Scan for the cell matching the given text and deliver its (x, y) coordinate at center. 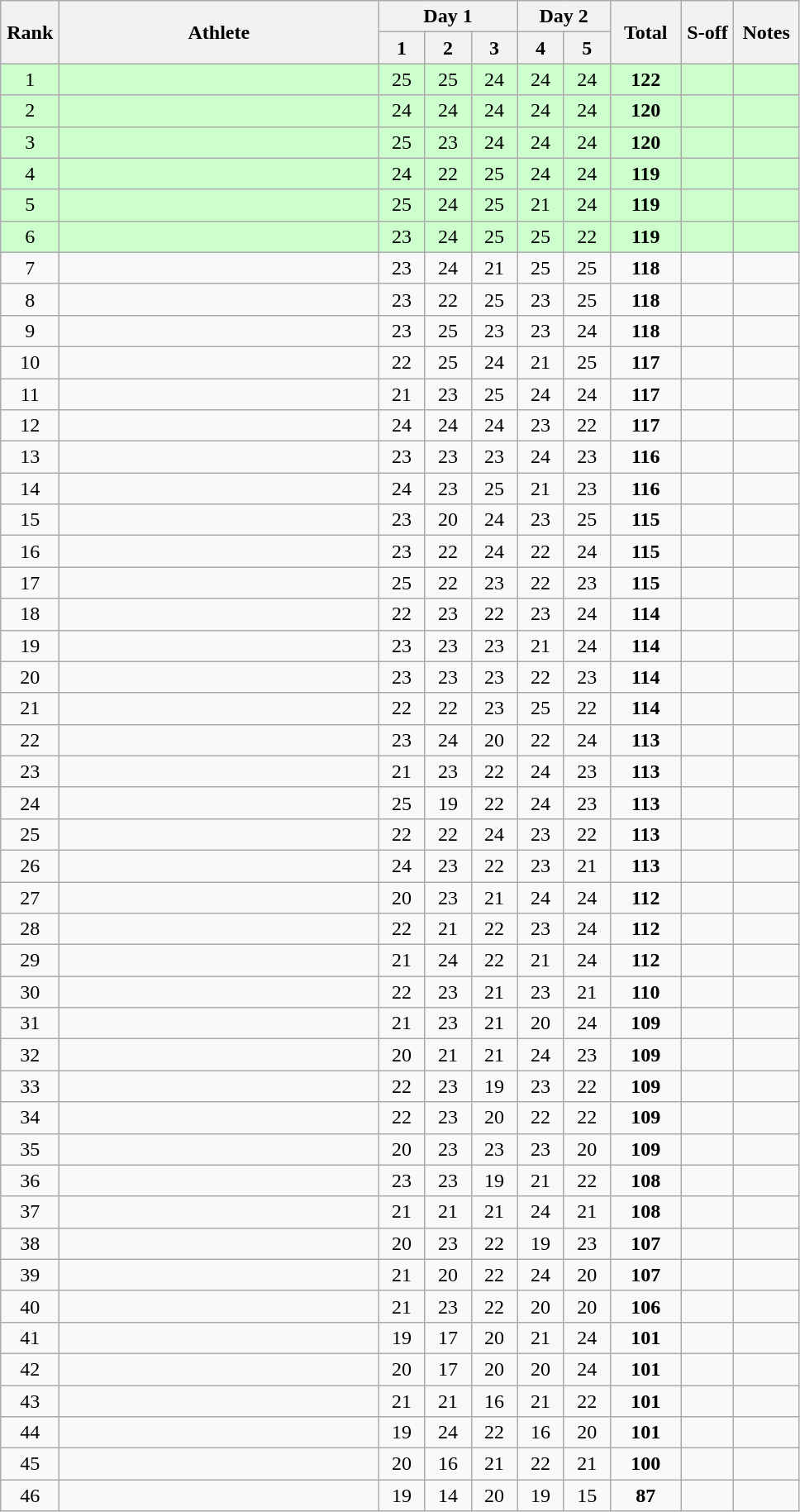
106 (645, 1306)
11 (30, 394)
122 (645, 79)
32 (30, 1055)
34 (30, 1118)
29 (30, 961)
18 (30, 614)
Total (645, 32)
110 (645, 992)
27 (30, 897)
10 (30, 362)
38 (30, 1243)
100 (645, 1464)
35 (30, 1149)
37 (30, 1212)
9 (30, 331)
44 (30, 1433)
45 (30, 1464)
40 (30, 1306)
12 (30, 426)
39 (30, 1275)
8 (30, 299)
S-off (707, 32)
33 (30, 1086)
Day 2 (564, 17)
26 (30, 866)
41 (30, 1338)
6 (30, 236)
Athlete (219, 32)
87 (645, 1495)
28 (30, 929)
30 (30, 992)
42 (30, 1369)
13 (30, 457)
7 (30, 268)
Rank (30, 32)
46 (30, 1495)
Notes (767, 32)
43 (30, 1401)
31 (30, 1023)
36 (30, 1181)
Day 1 (448, 17)
